Return the (x, y) coordinate for the center point of the cell that contains the specified text.  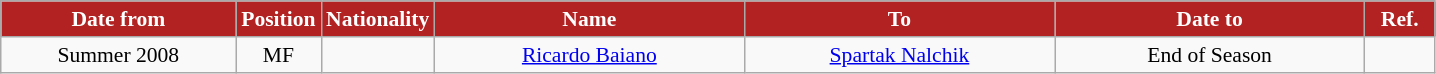
Spartak Nalchik (899, 55)
Date from (118, 19)
Ricardo Baiano (589, 55)
Nationality (378, 19)
To (899, 19)
Date to (1210, 19)
Summer 2008 (118, 55)
Position (278, 19)
Ref. (1400, 19)
End of Season (1210, 55)
Name (589, 19)
MF (278, 55)
